From the cell containing the given text, extract its center point as (x, y) coordinate. 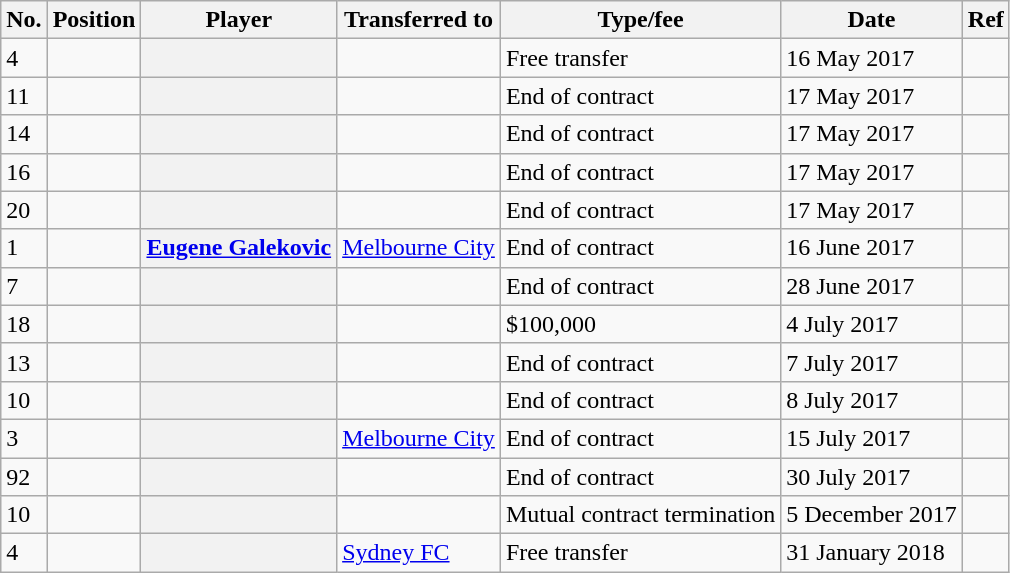
Type/fee (640, 20)
5 December 2017 (872, 515)
Eugene Galekovic (239, 248)
$100,000 (640, 324)
Transferred to (419, 20)
20 (24, 210)
Mutual contract termination (640, 515)
30 July 2017 (872, 477)
15 July 2017 (872, 438)
28 June 2017 (872, 286)
31 January 2018 (872, 553)
Sydney FC (419, 553)
No. (24, 20)
3 (24, 438)
11 (24, 96)
4 July 2017 (872, 324)
8 July 2017 (872, 400)
16 May 2017 (872, 58)
16 June 2017 (872, 248)
16 (24, 172)
Ref (986, 20)
92 (24, 477)
Position (94, 20)
Date (872, 20)
7 (24, 286)
1 (24, 248)
18 (24, 324)
7 July 2017 (872, 362)
14 (24, 134)
Player (239, 20)
13 (24, 362)
